Scan for the cell matching the given text and deliver its (X, Y) coordinate at center. 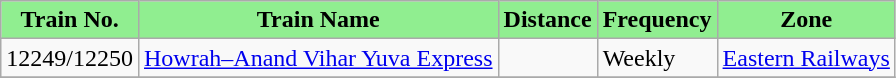
12249/12250 (70, 58)
Distance (548, 20)
Zone (806, 20)
Eastern Railways (806, 58)
Train No. (70, 20)
Train Name (318, 20)
Howrah–Anand Vihar Yuva Express (318, 58)
Frequency (657, 20)
Weekly (657, 58)
